Scan for the cell matching the given text and deliver its (x, y) coordinate at center. 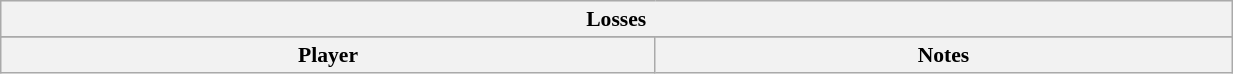
Notes (943, 55)
Losses (616, 19)
Player (328, 55)
